Identify which cell holds the provided text, then report its (X, Y) central coordinate. 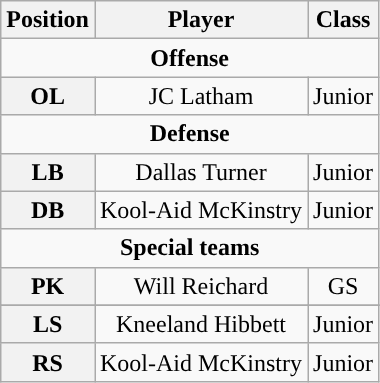
PK (48, 286)
Dallas Turner (200, 172)
Will Reichard (200, 286)
JC Latham (200, 96)
RS (48, 362)
DB (48, 210)
Special teams (190, 248)
LS (48, 324)
LB (48, 172)
Position (48, 20)
GS (344, 286)
OL (48, 96)
Class (344, 20)
Defense (190, 134)
Player (200, 20)
Kneeland Hibbett (200, 324)
Offense (190, 58)
